Determine the [X, Y] coordinate at the center of the cell enclosing the given text.  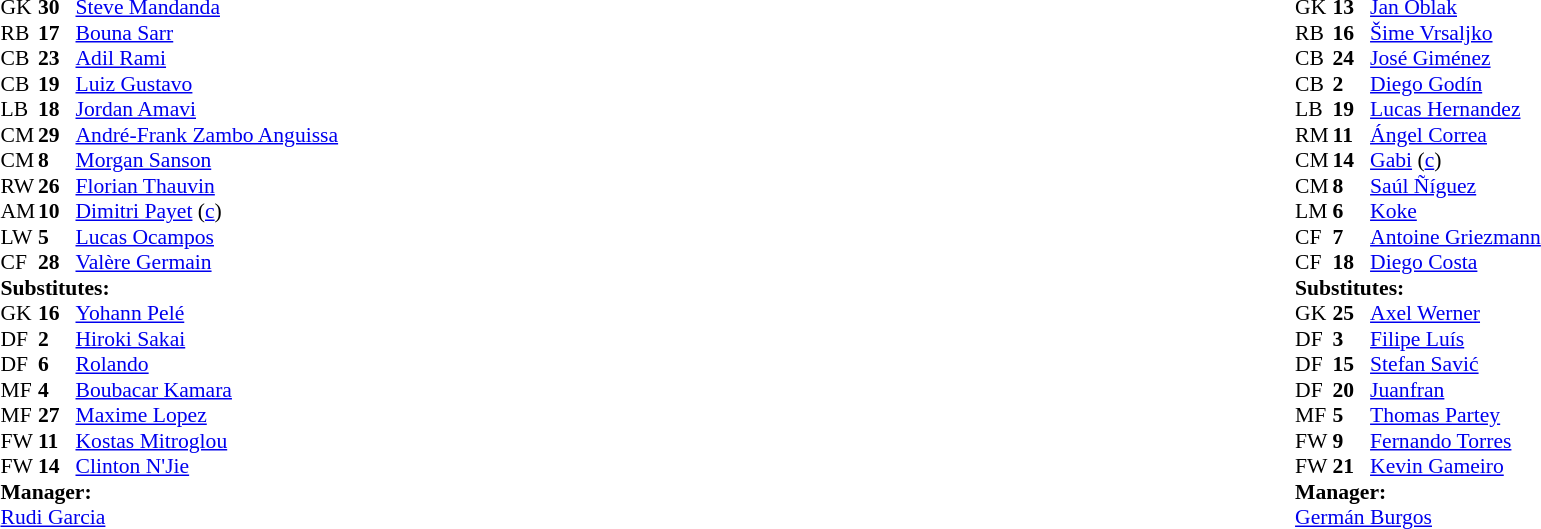
27 [57, 415]
Luiz Gustavo [208, 84]
José Giménez [1456, 59]
Antoine Griezmann [1456, 237]
Diego Godín [1456, 84]
26 [57, 186]
Saúl Ñíguez [1456, 186]
LM [1314, 211]
AM [19, 211]
Clinton N'Jie [208, 467]
Dimitri Payet (c) [208, 211]
29 [57, 135]
Lucas Hernandez [1456, 109]
21 [1352, 467]
20 [1352, 390]
André-Frank Zambo Anguissa [208, 135]
10 [57, 211]
LW [19, 237]
Fernando Torres [1456, 441]
Koke [1456, 211]
Yohann Pelé [208, 313]
Valère Germain [208, 263]
Stefan Savić [1456, 365]
15 [1352, 365]
7 [1352, 237]
Hiroki Sakai [208, 339]
Thomas Partey [1456, 415]
Gabi (c) [1456, 161]
Adil Rami [208, 59]
Ángel Correa [1456, 135]
Florian Thauvin [208, 186]
Boubacar Kamara [208, 390]
9 [1352, 441]
Bouna Sarr [208, 33]
Rolando [208, 365]
Axel Werner [1456, 313]
RW [19, 186]
Šime Vrsaljko [1456, 33]
Filipe Luís [1456, 339]
Morgan Sanson [208, 161]
17 [57, 33]
Lucas Ocampos [208, 237]
3 [1352, 339]
4 [57, 390]
Diego Costa [1456, 263]
Kevin Gameiro [1456, 467]
RM [1314, 135]
Jordan Amavi [208, 109]
Juanfran [1456, 390]
23 [57, 59]
Maxime Lopez [208, 415]
28 [57, 263]
Kostas Mitroglou [208, 441]
25 [1352, 313]
24 [1352, 59]
